Scan for the cell matching the given text and deliver its (x, y) coordinate at center. 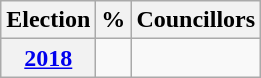
2018 (48, 58)
Election (48, 20)
Councillors (196, 20)
% (114, 20)
